Extract the [X, Y] coordinate from the center of the cell holding the provided text.  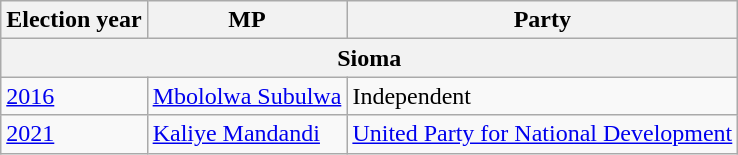
Election year [74, 20]
MP [247, 20]
Party [542, 20]
Kaliye Mandandi [247, 134]
Independent [542, 96]
2016 [74, 96]
United Party for National Development [542, 134]
Mbololwa Subulwa [247, 96]
Sioma [370, 58]
2021 [74, 134]
